Locate the cell with the specified text and output its (x, y) center coordinate. 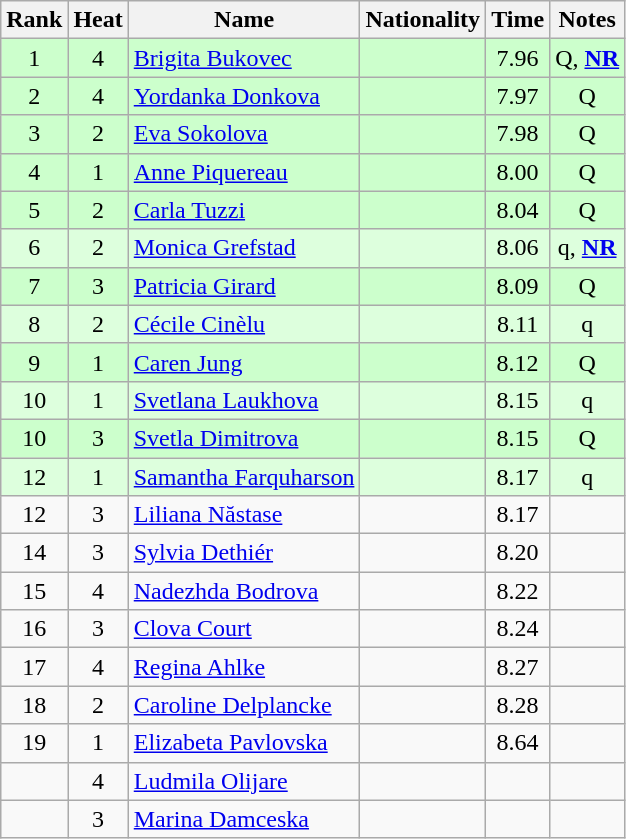
5 (34, 210)
Q, NR (588, 58)
Cécile Cinèlu (244, 324)
18 (34, 705)
8 (34, 324)
Sylvia Dethiér (244, 553)
8.04 (518, 210)
7 (34, 286)
Heat (98, 20)
8.09 (518, 286)
Ludmila Olijare (244, 781)
Regina Ahlke (244, 667)
7.96 (518, 58)
Svetlana Laukhova (244, 400)
Monica Grefstad (244, 248)
Caren Jung (244, 362)
Patricia Girard (244, 286)
Rank (34, 20)
Samantha Farquharson (244, 477)
7.98 (518, 134)
15 (34, 591)
8.27 (518, 667)
9 (34, 362)
Nadezhda Bodrova (244, 591)
8.12 (518, 362)
Eva Sokolova (244, 134)
8.06 (518, 248)
q, NR (588, 248)
Caroline Delplancke (244, 705)
Time (518, 20)
8.22 (518, 591)
8.24 (518, 629)
7.97 (518, 96)
Anne Piquereau (244, 172)
8.11 (518, 324)
17 (34, 667)
Liliana Năstase (244, 515)
Notes (588, 20)
6 (34, 248)
8.64 (518, 743)
8.20 (518, 553)
16 (34, 629)
8.00 (518, 172)
Nationality (423, 20)
Svetla Dimitrova (244, 438)
Elizabeta Pavlovska (244, 743)
Brigita Bukovec (244, 58)
19 (34, 743)
Clova Court (244, 629)
Carla Tuzzi (244, 210)
8.28 (518, 705)
Name (244, 20)
Yordanka Donkova (244, 96)
14 (34, 553)
Marina Damceska (244, 819)
